Pinpoint the cell where the given text exists, returning its [x, y] midpoint coordinate. 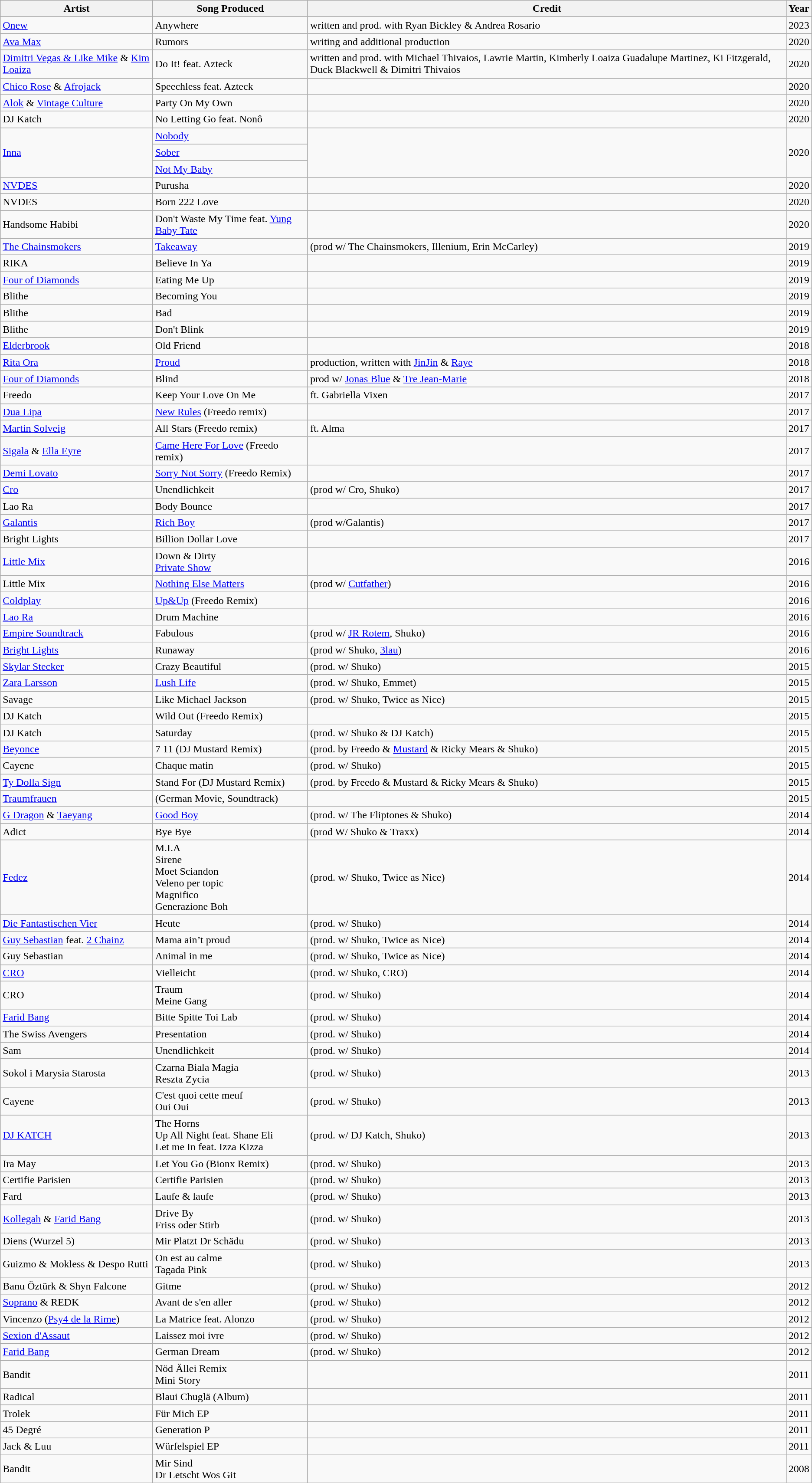
Onew [76, 25]
Radical [76, 1397]
Don't Blink [230, 329]
ft. Alma [547, 428]
M.I.ASireneMoet SciandonVeleno per topicMagnificoGenerazione Boh [230, 877]
Kollegah & Farid Bang [76, 1219]
Nöd Ällei Remix Mini Story [230, 1375]
Eating Me Up [230, 280]
Savage [76, 699]
7 11 (DJ Mustard Remix) [230, 749]
(prod w/Galantis) [547, 523]
Sokol i Marysia Starosta [76, 1073]
TraumMeine Gang [230, 995]
Fard [76, 1197]
Drum Machine [230, 617]
On est au calmeTagada Pink [230, 1263]
Empire Soundtrack [76, 633]
Bitte Spitte Toi Lab [230, 1017]
Generation P [230, 1430]
Song Produced [230, 9]
Not My Baby [230, 169]
(prod W/ Shuko & Traxx) [547, 832]
Banu Öztürk & Shyn Falcone [76, 1286]
DJ KATCH [76, 1135]
ft. Gabriella Vixen [547, 395]
Laufe & laufe [230, 1197]
(prod w/ JR Rotem, Shuko) [547, 633]
Do It! feat. Azteck [230, 64]
Galantis [76, 523]
Up&Up (Freedo Remix) [230, 600]
(prod. w/ Shuko, CRO) [547, 973]
Rumors [230, 42]
Skylar Stecker [76, 666]
RIKA [76, 263]
Lush Life [230, 683]
Believe In Ya [230, 263]
Takeaway [230, 247]
Keep Your Love On Me [230, 395]
written and prod. with Ryan Bickley & Andrea Rosario [547, 25]
Runaway [230, 650]
New Rules (Freedo remix) [230, 412]
Anywhere [230, 25]
Nothing Else Matters [230, 584]
Year [799, 9]
Ava Max [76, 42]
Chaque matin [230, 765]
Guy Sebastian feat. 2 Chainz [76, 940]
Vincenzo (Psy4 de la Rime) [76, 1319]
Wild Out (Freedo Remix) [230, 716]
The HornsUp All Night feat. Shane EliLet me In feat. Izza Kizza [230, 1135]
(prod w/ Shuko, 3lau) [547, 650]
No Letting Go feat. Nonô [230, 119]
Guizmo & Mokless & Despo Rutti [76, 1263]
45 Degré [76, 1430]
Adict [76, 832]
Drive ByFriss oder Stirb [230, 1219]
Animal in me [230, 956]
Good Boy [230, 815]
Martin Solveig [76, 428]
Fedez [76, 877]
Credit [547, 9]
La Matrice feat. Alonzo [230, 1319]
Rita Ora [76, 362]
German Dream [230, 1352]
Beyonce [76, 749]
Laissez moi ivre [230, 1335]
Für Mich EP [230, 1413]
(prod. w/ DJ Katch, Shuko) [547, 1135]
Avant de s'en aller [230, 1303]
2008 [799, 1468]
Handsome Habibi [76, 224]
Traumfrauen [76, 799]
Billion Dollar Love [230, 539]
writing and additional production [547, 42]
The Swiss Avengers [76, 1034]
Ira May [76, 1163]
Vielleicht [230, 973]
(prod w/ The Chainsmokers, Illenium, Erin McCarley) [547, 247]
Let You Go (Bionx Remix) [230, 1163]
(prod. w/ Shuko & DJ Katch) [547, 732]
Sober [230, 152]
Mir SindDr Letscht Wos Git [230, 1468]
Fabulous [230, 633]
Mama ain’t proud [230, 940]
Heute [230, 923]
Like Michael Jackson [230, 699]
Guy Sebastian [76, 956]
Rich Boy [230, 523]
Sam [76, 1050]
All Stars (Freedo remix) [230, 428]
Proud [230, 362]
Elderbrook [76, 346]
Body Bounce [230, 506]
(prod w/ Cutfather) [547, 584]
Don't Waste My Time feat. Yung Baby Tate [230, 224]
(prod. w/ The Fliptones & Shuko) [547, 815]
Coldplay [76, 600]
Bad [230, 313]
Die Fantastischen Vier [76, 923]
Trolek [76, 1413]
The Chainsmokers [76, 247]
Freedo [76, 395]
prod w/ Jonas Blue & Tre Jean-Marie [547, 379]
Purusha [230, 185]
Soprano & REDK [76, 1303]
Nobody [230, 136]
Party On My Own [230, 103]
Bye Bye [230, 832]
Born 222 Love [230, 202]
production, written with JinJin & Raye [547, 362]
Speechless feat. Azteck [230, 86]
Jack & Luu [76, 1446]
Dimitri Vegas & Like Mike & Kim Loaiza [76, 64]
Artist [76, 9]
(German Movie, Soundtrack) [230, 799]
Came Here For Love (Freedo remix) [230, 450]
G Dragon & Taeyang [76, 815]
Down & DirtyPrivate Show [230, 561]
Cro [76, 489]
Old Friend [230, 346]
Becoming You [230, 296]
Dua Lipa [76, 412]
Presentation [230, 1034]
Demi Lovato [76, 473]
Inna [76, 152]
Sexion d'Assaut [76, 1335]
(prod w/ Cro, Shuko) [547, 489]
Gitme [230, 1286]
2023 [799, 25]
Sorry Not Sorry (Freedo Remix) [230, 473]
Würfelspiel EP [230, 1446]
Zara Larsson [76, 683]
C'est quoi cette meufOui Oui [230, 1101]
Alok & Vintage Culture [76, 103]
Ty Dolla Sign [76, 782]
Crazy Beautiful [230, 666]
Blind [230, 379]
Blaui Chuglä (Album) [230, 1397]
Czarna Biala MagiaReszta Zycia [230, 1073]
written and prod. with Michael Thivaios, Lawrie Martin, Kimberly Loaiza Guadalupe Martinez, Ki Fitzgerald, Duck Blackwell & Dimitri Thivaios [547, 64]
Stand For (DJ Mustard Remix) [230, 782]
Mir Platzt Dr Schädu [230, 1241]
Sigala & Ella Eyre [76, 450]
Diens (Wurzel 5) [76, 1241]
Chico Rose & Afrojack [76, 86]
Saturday [230, 732]
(prod. w/ Shuko, Emmet) [547, 683]
